Scan for the cell matching the given text and deliver its [x, y] coordinate at center. 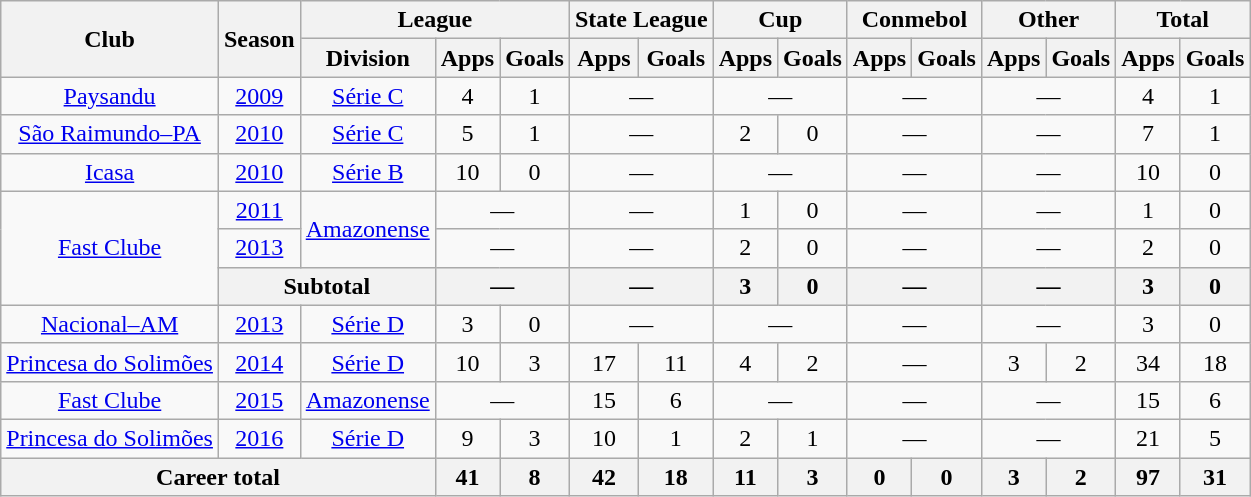
21 [1148, 438]
2014 [259, 362]
Other [1048, 20]
9 [467, 438]
Cup [780, 20]
2016 [259, 438]
League [434, 20]
Icasa [110, 172]
7 [1148, 134]
Division [368, 58]
São Raimundo–PA [110, 134]
2009 [259, 96]
8 [535, 477]
Subtotal [326, 286]
31 [1215, 477]
Paysandu [110, 96]
Club [110, 39]
Nacional–AM [110, 324]
2015 [259, 400]
Season [259, 39]
Conmebol [914, 20]
41 [467, 477]
Série B [368, 172]
2011 [259, 210]
State League [641, 20]
Total [1183, 20]
42 [604, 477]
17 [604, 362]
97 [1148, 477]
34 [1148, 362]
Career total [218, 477]
